Output the (X, Y) coordinate of the center of the cell containing the given text.  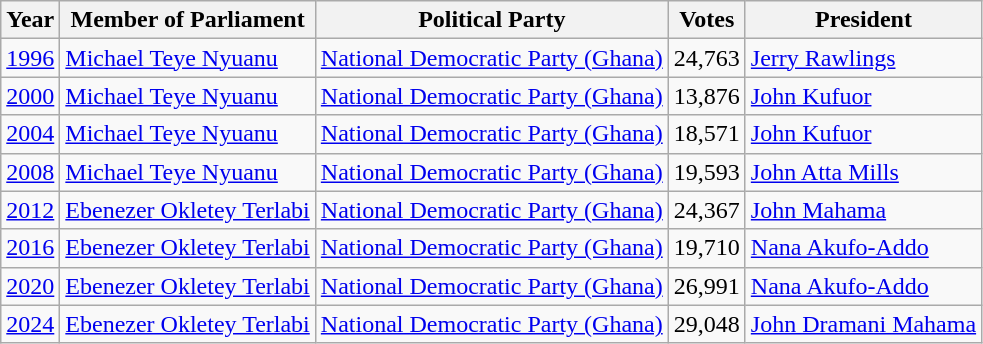
2024 (30, 324)
John Dramani Mahama (863, 324)
Political Party (492, 20)
24,763 (706, 58)
Jerry Rawlings (863, 58)
2008 (30, 172)
Year (30, 20)
2020 (30, 286)
1996 (30, 58)
2012 (30, 210)
26,991 (706, 286)
2004 (30, 134)
2000 (30, 96)
Votes (706, 20)
29,048 (706, 324)
13,876 (706, 96)
President (863, 20)
2016 (30, 248)
24,367 (706, 210)
18,571 (706, 134)
John Mahama (863, 210)
19,593 (706, 172)
Member of Parliament (188, 20)
19,710 (706, 248)
John Atta Mills (863, 172)
